Return (X, Y) of the center of cell containing provided text 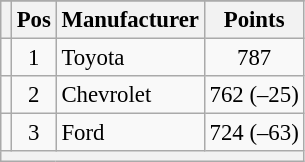
Points (254, 20)
724 (–63) (254, 133)
Manufacturer (130, 20)
Pos (34, 20)
762 (–25) (254, 95)
Toyota (130, 58)
1 (34, 58)
2 (34, 95)
Ford (130, 133)
3 (34, 133)
Chevrolet (130, 95)
787 (254, 58)
